From the cell containing the given text, extract its center point as [X, Y] coordinate. 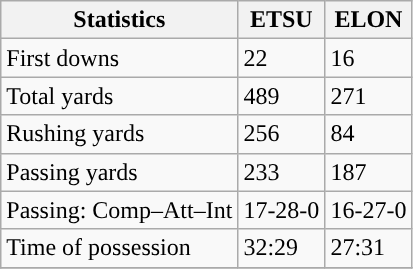
84 [368, 134]
First downs [120, 58]
16-27-0 [368, 210]
ETSU [282, 20]
17-28-0 [282, 210]
Passing: Comp–Att–Int [120, 210]
27:31 [368, 248]
489 [282, 96]
22 [282, 58]
Total yards [120, 96]
Time of possession [120, 248]
32:29 [282, 248]
233 [282, 172]
16 [368, 58]
Passing yards [120, 172]
Rushing yards [120, 134]
Statistics [120, 20]
256 [282, 134]
187 [368, 172]
271 [368, 96]
ELON [368, 20]
